Locate the cell with the specified text and output its (X, Y) center coordinate. 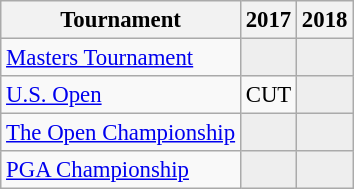
CUT (268, 95)
2017 (268, 20)
Tournament (121, 20)
Masters Tournament (121, 58)
PGA Championship (121, 170)
The Open Championship (121, 133)
2018 (325, 20)
U.S. Open (121, 95)
